Return [x, y] of the center of cell containing provided text 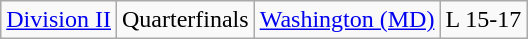
L 15-17 [484, 20]
Washington (MD) [347, 20]
Division II [59, 20]
Quarterfinals [185, 20]
